Scan for the cell matching the given text and deliver its [X, Y] coordinate at center. 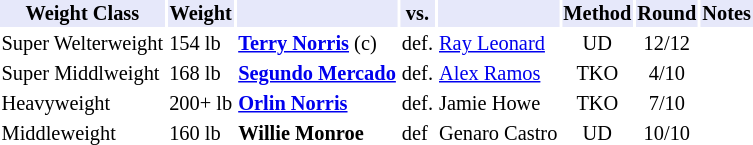
Round [667, 14]
168 lb [201, 74]
Segundo Mercado [318, 74]
UD [598, 44]
Notes [727, 14]
7/10 [667, 104]
Alex Ramos [498, 74]
Super Welterweight [82, 44]
Jamie Howe [498, 104]
4/10 [667, 74]
12/12 [667, 44]
vs. [417, 14]
Weight [201, 14]
200+ lb [201, 104]
Orlin Norris [318, 104]
Ray Leonard [498, 44]
Method [598, 14]
Super Middlweight [82, 74]
Weight Class [82, 14]
154 lb [201, 44]
Heavyweight [82, 104]
Terry Norris (c) [318, 44]
